Return the [X, Y] coordinate for the center point of the cell that contains the specified text.  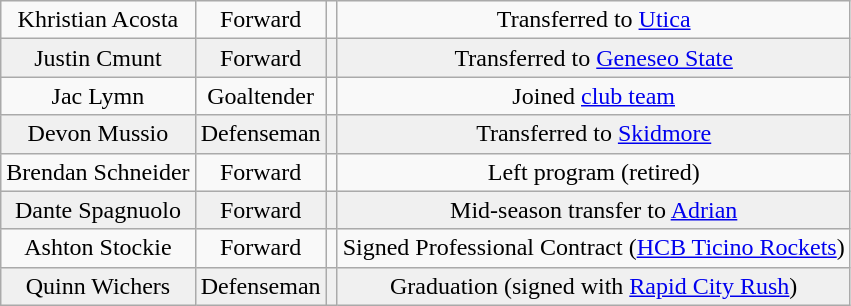
Transferred to Utica [594, 20]
Transferred to Geneseo State [594, 58]
Dante Spagnuolo [98, 210]
Graduation (signed with Rapid City Rush) [594, 286]
Left program (retired) [594, 172]
Brendan Schneider [98, 172]
Joined club team [594, 96]
Devon Mussio [98, 134]
Ashton Stockie [98, 248]
Justin Cmunt [98, 58]
Mid-season transfer to Adrian [594, 210]
Quinn Wichers [98, 286]
Jac Lymn [98, 96]
Khristian Acosta [98, 20]
Transferred to Skidmore [594, 134]
Goaltender [260, 96]
Signed Professional Contract (HCB Ticino Rockets) [594, 248]
